Detect which cell encompasses the target text, then output its (X, Y) center coordinate. 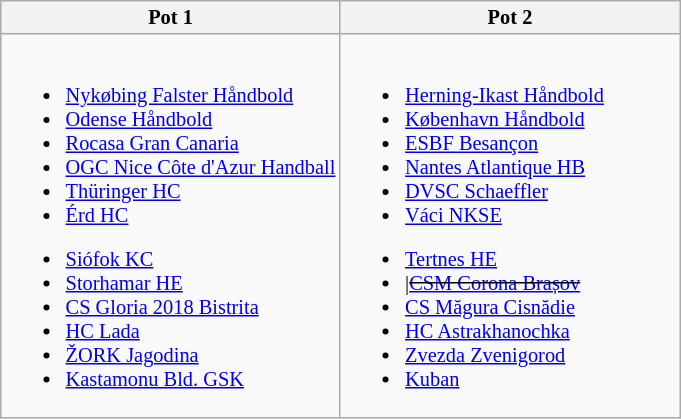
Pot 1 (170, 17)
Pot 2 (510, 17)
